Find where the given text appears and provide that cell's center as [x, y] coordinate. 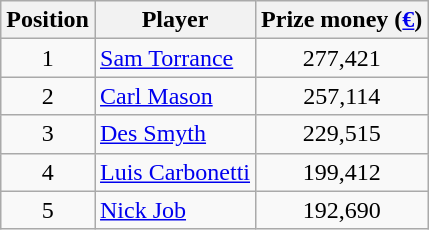
Luis Carbonetti [174, 172]
257,114 [342, 96]
Sam Torrance [174, 58]
4 [48, 172]
229,515 [342, 134]
199,412 [342, 172]
277,421 [342, 58]
Carl Mason [174, 96]
192,690 [342, 210]
Prize money (€) [342, 20]
Position [48, 20]
Nick Job [174, 210]
2 [48, 96]
Player [174, 20]
1 [48, 58]
5 [48, 210]
3 [48, 134]
Des Smyth [174, 134]
